Identify which cell holds the provided text, then report its (X, Y) central coordinate. 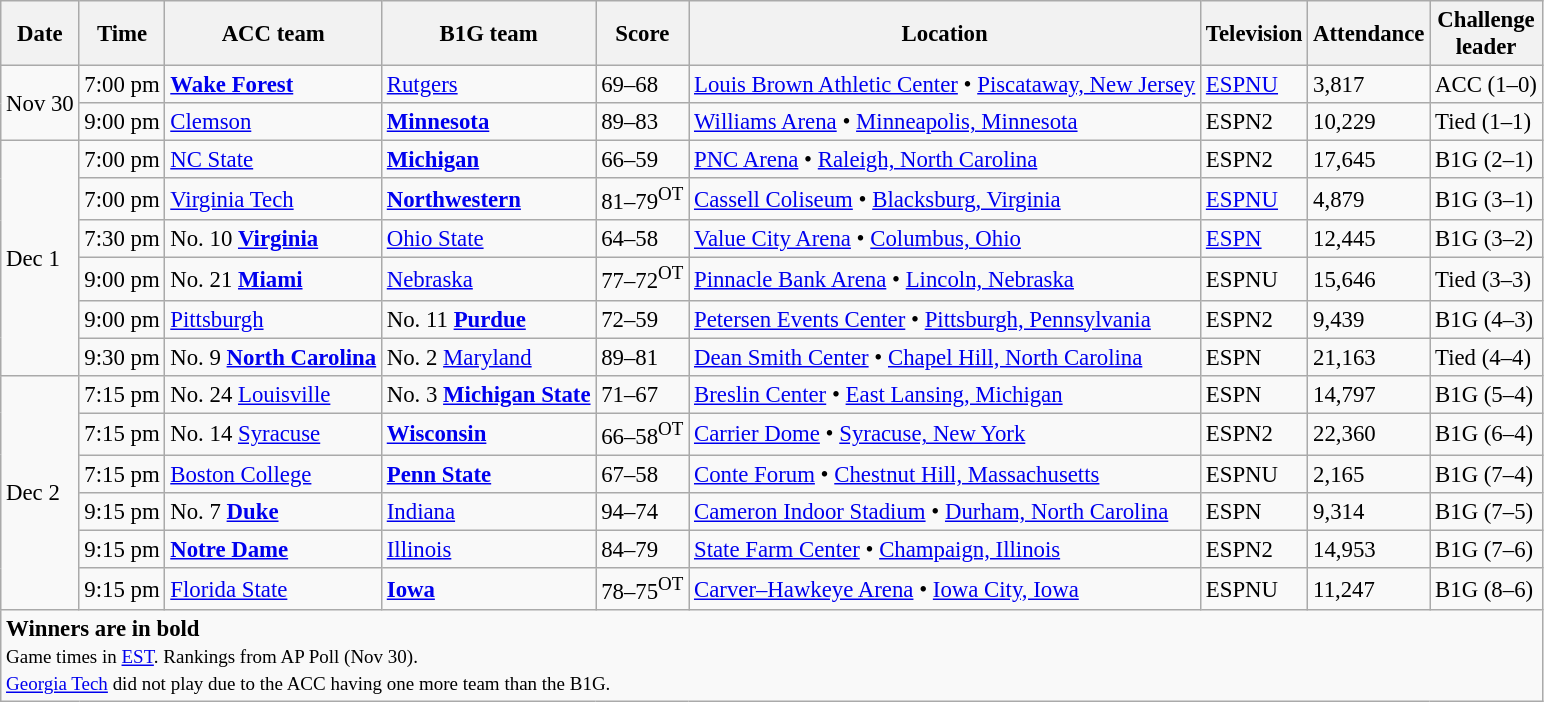
Michigan (488, 160)
15,646 (1369, 279)
78–75OT (642, 589)
Attendance (1369, 34)
Rutgers (488, 85)
Notre Dame (273, 549)
B1G (7–6) (1486, 549)
Tied (4–4) (1486, 357)
72–59 (642, 319)
No. 9 North Carolina (273, 357)
Time (122, 34)
10,229 (1369, 122)
14,953 (1369, 549)
Florida State (273, 589)
Williams Arena • Minneapolis, Minnesota (945, 122)
Dec 2 (40, 492)
66–58OT (642, 434)
Cassell Coliseum • Blacksburg, Virginia (945, 199)
4,879 (1369, 199)
Conte Forum • Chestnut Hill, Massachusetts (945, 474)
3,817 (1369, 85)
71–67 (642, 394)
B1G (7–4) (1486, 474)
No. 21 Miami (273, 279)
Breslin Center • East Lansing, Michigan (945, 394)
77–72OT (642, 279)
Value City Arena • Columbus, Ohio (945, 239)
No. 3 Michigan State (488, 394)
Challengeleader (1486, 34)
Dec 1 (40, 258)
Iowa (488, 589)
69–68 (642, 85)
Northwestern (488, 199)
Nov 30 (40, 104)
B1G (4–3) (1486, 319)
No. 10 Virginia (273, 239)
66–59 (642, 160)
Virginia Tech (273, 199)
9,439 (1369, 319)
NC State (273, 160)
B1G (5–4) (1486, 394)
Television (1254, 34)
Tied (3–3) (1486, 279)
Wake Forest (273, 85)
17,645 (1369, 160)
Nebraska (488, 279)
Minnesota (488, 122)
Cameron Indoor Stadium • Durham, North Carolina (945, 512)
81–79OT (642, 199)
2,165 (1369, 474)
Wisconsin (488, 434)
64–58 (642, 239)
B1G (3–1) (1486, 199)
Ohio State (488, 239)
9,314 (1369, 512)
B1G (2–1) (1486, 160)
B1G (7–5) (1486, 512)
B1G (6–4) (1486, 434)
Dean Smith Center • Chapel Hill, North Carolina (945, 357)
11,247 (1369, 589)
14,797 (1369, 394)
67–58 (642, 474)
Date (40, 34)
ACC (1–0) (1486, 85)
9:30 pm (122, 357)
Carver–Hawkeye Arena • Iowa City, Iowa (945, 589)
B1G (3–2) (1486, 239)
Petersen Events Center • Pittsburgh, Pennsylvania (945, 319)
Clemson (273, 122)
Illinois (488, 549)
Pinnacle Bank Arena • Lincoln, Nebraska (945, 279)
No. 24 Louisville (273, 394)
B1G (8–6) (1486, 589)
89–81 (642, 357)
No. 7 Duke (273, 512)
89–83 (642, 122)
84–79 (642, 549)
Boston College (273, 474)
Pittsburgh (273, 319)
Score (642, 34)
State Farm Center • Champaign, Illinois (945, 549)
12,445 (1369, 239)
PNC Arena • Raleigh, North Carolina (945, 160)
21,163 (1369, 357)
Winners are in boldGame times in EST. Rankings from AP Poll (Nov 30).Georgia Tech did not play due to the ACC having one more team than the B1G. (772, 656)
No. 2 Maryland (488, 357)
94–74 (642, 512)
No. 14 Syracuse (273, 434)
ACC team (273, 34)
Indiana (488, 512)
Carrier Dome • Syracuse, New York (945, 434)
B1G team (488, 34)
Louis Brown Athletic Center • Piscataway, New Jersey (945, 85)
22,360 (1369, 434)
Location (945, 34)
Tied (1–1) (1486, 122)
Penn State (488, 474)
7:30 pm (122, 239)
No. 11 Purdue (488, 319)
